Capture the cell that displays the provided text and extract its [X, Y] central coordinate. 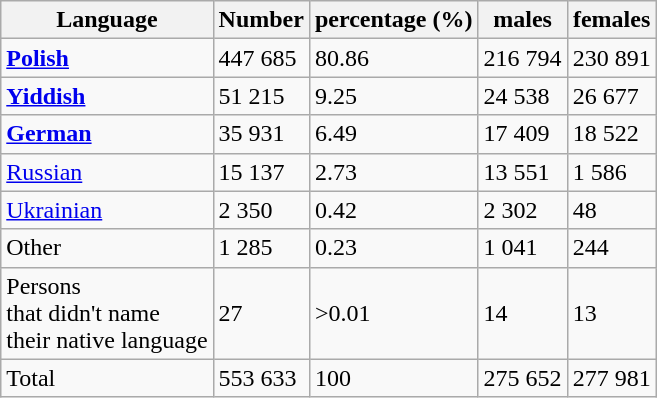
Language [107, 20]
13 [612, 313]
80.86 [394, 58]
2 350 [261, 210]
35 931 [261, 134]
13 551 [522, 172]
Number [261, 20]
24 538 [522, 96]
Total [107, 378]
6.49 [394, 134]
2 302 [522, 210]
Polish [107, 58]
230 891 [612, 58]
0.23 [394, 248]
Russian [107, 172]
100 [394, 378]
percentage (%) [394, 20]
Persons that didn't name their native language [107, 313]
1 586 [612, 172]
244 [612, 248]
553 633 [261, 378]
51 215 [261, 96]
15 137 [261, 172]
447 685 [261, 58]
>0.01 [394, 313]
Other [107, 248]
males [522, 20]
1 041 [522, 248]
2.73 [394, 172]
9.25 [394, 96]
27 [261, 313]
Yiddish [107, 96]
275 652 [522, 378]
0.42 [394, 210]
German [107, 134]
14 [522, 313]
Ukrainian [107, 210]
48 [612, 210]
26 677 [612, 96]
17 409 [522, 134]
females [612, 20]
277 981 [612, 378]
216 794 [522, 58]
18 522 [612, 134]
1 285 [261, 248]
